Find where the given text appears and provide that cell's center as (X, Y) coordinate. 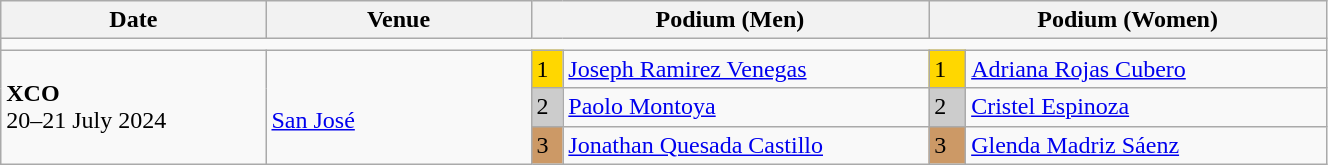
Podium (Women) (1128, 20)
San José (398, 107)
XCO 20–21 July 2024 (134, 107)
Podium (Men) (730, 20)
Paolo Montoya (746, 107)
Adriana Rojas Cubero (1146, 69)
Glenda Madriz Sáenz (1146, 145)
Joseph Ramirez Venegas (746, 69)
Venue (398, 20)
Date (134, 20)
Jonathan Quesada Castillo (746, 145)
Cristel Espinoza (1146, 107)
